Capture the cell that displays the provided text and extract its [X, Y] central coordinate. 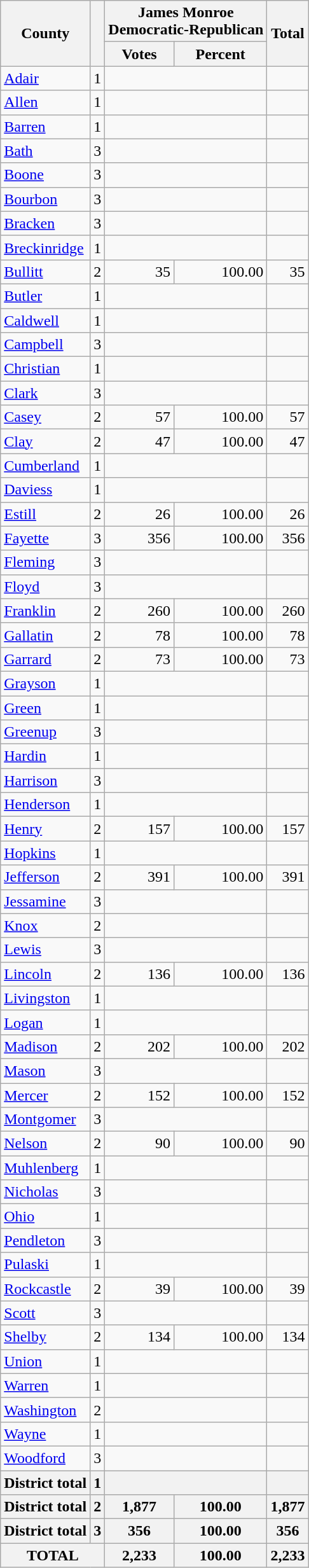
Scott [46, 1313]
Mercer [46, 1095]
Christian [46, 369]
Clark [46, 393]
Daviess [46, 490]
Allen [46, 102]
Barren [46, 127]
Woodford [46, 1458]
Estill [46, 514]
James MonroeDemocratic-Republican [186, 22]
Wayne [46, 1434]
County [46, 33]
Rockcastle [46, 1289]
Gallatin [46, 635]
Lewis [46, 950]
Muhlenberg [46, 1168]
Caldwell [46, 320]
Logan [46, 1022]
Pendleton [46, 1240]
Washington [46, 1410]
Jessamine [46, 901]
Madison [46, 1046]
Fayette [46, 538]
Nicholas [46, 1192]
Cumberland [46, 466]
Livingston [46, 998]
Boone [46, 175]
Franklin [46, 611]
Jefferson [46, 877]
Floyd [46, 586]
Mason [46, 1071]
TOTAL [53, 1555]
Butler [46, 296]
Henry [46, 829]
Percent [220, 54]
Bourbon [46, 199]
Total [287, 33]
Shelby [46, 1337]
Bracken [46, 223]
Montgomer [46, 1120]
Hardin [46, 756]
Warren [46, 1385]
Henderson [46, 805]
Adair [46, 78]
Hopkins [46, 853]
Ohio [46, 1216]
Votes [140, 54]
Greenup [46, 732]
Pulaski [46, 1265]
Clay [46, 441]
Knox [46, 926]
Breckinridge [46, 247]
Grayson [46, 683]
Nelson [46, 1144]
Casey [46, 417]
Harrison [46, 781]
Fleming [46, 562]
Bullitt [46, 272]
Union [46, 1361]
Bath [46, 151]
Green [46, 708]
Garrard [46, 659]
Lincoln [46, 974]
Campbell [46, 345]
